Search for the cell housing the specified text and yield its [x, y] center coordinate. 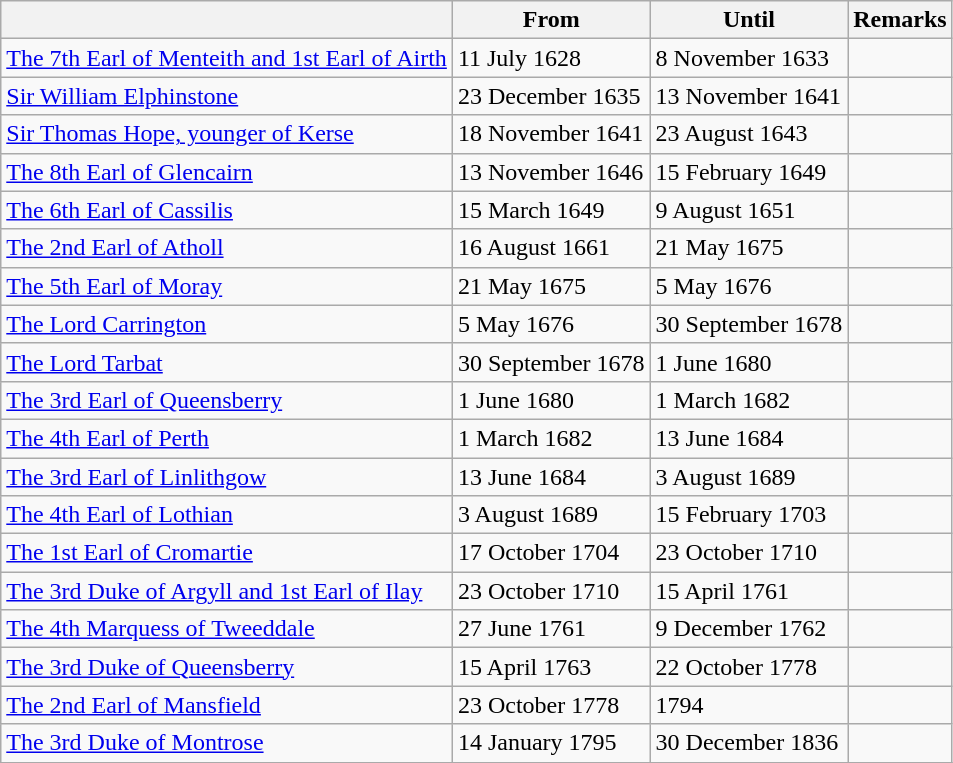
The 3rd Duke of Queensberry [227, 667]
The 5th Earl of Moray [227, 286]
22 October 1778 [749, 667]
23 October 1778 [551, 705]
The 4th Earl of Lothian [227, 515]
15 April 1761 [749, 591]
27 June 1761 [551, 629]
9 August 1651 [749, 210]
The Lord Tarbat [227, 362]
30 December 1836 [749, 743]
15 March 1649 [551, 210]
15 February 1703 [749, 515]
The 8th Earl of Glencairn [227, 172]
The 7th Earl of Menteith and 1st Earl of Airth [227, 58]
14 January 1795 [551, 743]
17 October 1704 [551, 553]
23 December 1635 [551, 96]
Sir William Elphinstone [227, 96]
Remarks [900, 20]
8 November 1633 [749, 58]
1794 [749, 705]
The 3rd Earl of Linlithgow [227, 477]
The 2nd Earl of Atholl [227, 248]
The 3rd Earl of Queensberry [227, 400]
The Lord Carrington [227, 324]
From [551, 20]
Sir Thomas Hope, younger of Kerse [227, 134]
16 August 1661 [551, 248]
15 February 1649 [749, 172]
9 December 1762 [749, 629]
11 July 1628 [551, 58]
The 3rd Duke of Argyll and 1st Earl of Ilay [227, 591]
18 November 1641 [551, 134]
13 November 1641 [749, 96]
The 4th Marquess of Tweeddale [227, 629]
The 1st Earl of Cromartie [227, 553]
15 April 1763 [551, 667]
13 November 1646 [551, 172]
Until [749, 20]
The 3rd Duke of Montrose [227, 743]
The 6th Earl of Cassilis [227, 210]
The 4th Earl of Perth [227, 438]
The 2nd Earl of Mansfield [227, 705]
23 August 1643 [749, 134]
